For the text-containing cell, return its midpoint in [x, y] coordinate format. 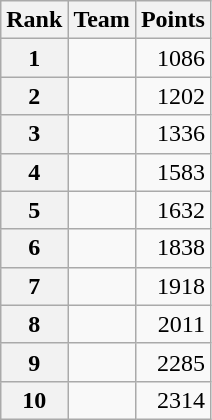
Points [172, 20]
7 [34, 286]
8 [34, 324]
Rank [34, 20]
1918 [172, 286]
1 [34, 58]
1583 [172, 172]
2011 [172, 324]
1086 [172, 58]
10 [34, 400]
1632 [172, 210]
3 [34, 134]
2285 [172, 362]
2 [34, 96]
5 [34, 210]
1202 [172, 96]
1838 [172, 248]
2314 [172, 400]
4 [34, 172]
1336 [172, 134]
Team [102, 20]
6 [34, 248]
9 [34, 362]
